Return the [X, Y] coordinate for the center point of the cell that contains the specified text.  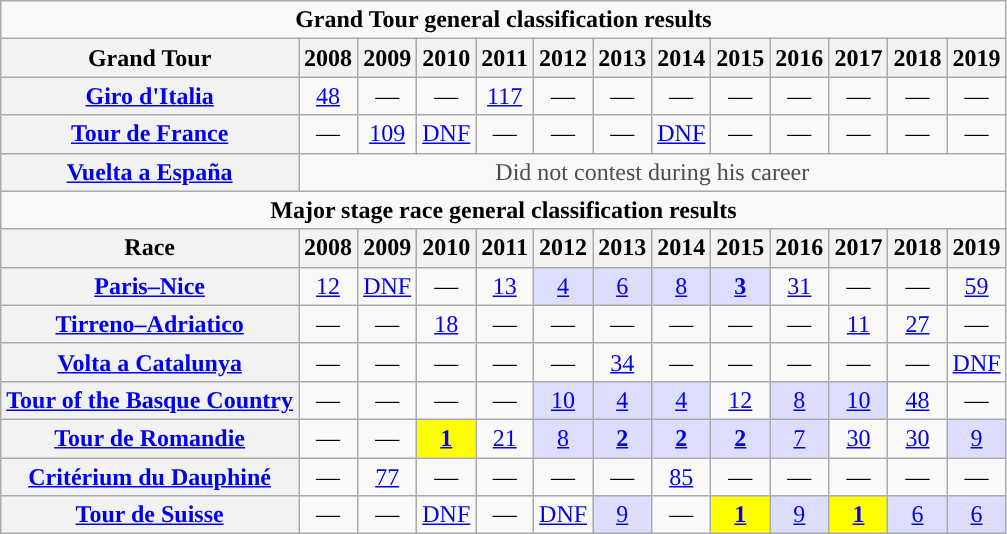
117 [505, 96]
Major stage race general classification results [504, 210]
Tour de Suisse [150, 515]
Giro d'Italia [150, 96]
59 [976, 286]
Volta a Catalunya [150, 362]
Did not contest during his career [653, 172]
31 [800, 286]
Tour of the Basque Country [150, 400]
34 [622, 362]
3 [740, 286]
Race [150, 248]
Tour de France [150, 134]
Critérium du Dauphiné [150, 477]
Tirreno–Adriatico [150, 324]
77 [388, 477]
Grand Tour general classification results [504, 20]
85 [682, 477]
21 [505, 438]
7 [800, 438]
Vuelta a España [150, 172]
Grand Tour [150, 58]
Tour de Romandie [150, 438]
18 [446, 324]
Paris–Nice [150, 286]
109 [388, 134]
11 [858, 324]
13 [505, 286]
27 [918, 324]
